For the text-containing cell, return its midpoint in [x, y] coordinate format. 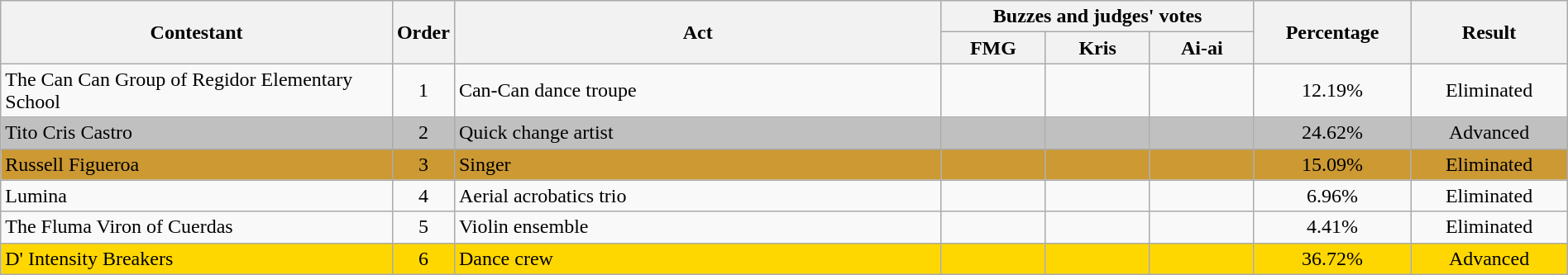
Tito Cris Castro [197, 133]
Singer [697, 164]
Russell Figueroa [197, 164]
2 [423, 133]
4 [423, 196]
Kris [1097, 48]
6.96% [1331, 196]
The Can Can Group of Regidor Elementary School [197, 91]
Result [1489, 32]
Order [423, 32]
Buzzes and judges' votes [1097, 17]
6 [423, 258]
FMG [993, 48]
15.09% [1331, 164]
3 [423, 164]
Can-Can dance troupe [697, 91]
Aerial acrobatics trio [697, 196]
Contestant [197, 32]
36.72% [1331, 258]
D' Intensity Breakers [197, 258]
24.62% [1331, 133]
Act [697, 32]
The Fluma Viron of Cuerdas [197, 227]
5 [423, 227]
Violin ensemble [697, 227]
Ai-ai [1202, 48]
12.19% [1331, 91]
Dance crew [697, 258]
Quick change artist [697, 133]
Lumina [197, 196]
4.41% [1331, 227]
Percentage [1331, 32]
1 [423, 91]
